From the cell containing the given text, extract its center point as (X, Y) coordinate. 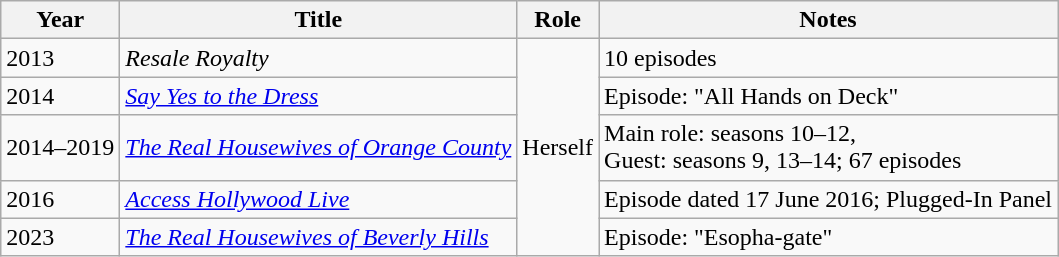
Year (60, 20)
2013 (60, 58)
2016 (60, 199)
Episode: "All Hands on Deck" (828, 96)
Main role: seasons 10–12,Guest: seasons 9, 13–14; 67 episodes (828, 148)
Access Hollywood Live (318, 199)
Title (318, 20)
Episode: "Esopha-gate" (828, 237)
Resale Royalty (318, 58)
Say Yes to the Dress (318, 96)
2023 (60, 237)
Notes (828, 20)
2014–2019 (60, 148)
Role (558, 20)
2014 (60, 96)
The Real Housewives of Beverly Hills (318, 237)
10 episodes (828, 58)
The Real Housewives of Orange County (318, 148)
Episode dated 17 June 2016; Plugged-In Panel (828, 199)
Herself (558, 148)
